Return the (x, y) coordinate for the center point of the cell that contains the specified text.  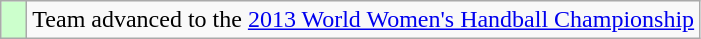
Team advanced to the 2013 World Women's Handball Championship (364, 20)
